Identify which cell holds the provided text, then report its [X, Y] central coordinate. 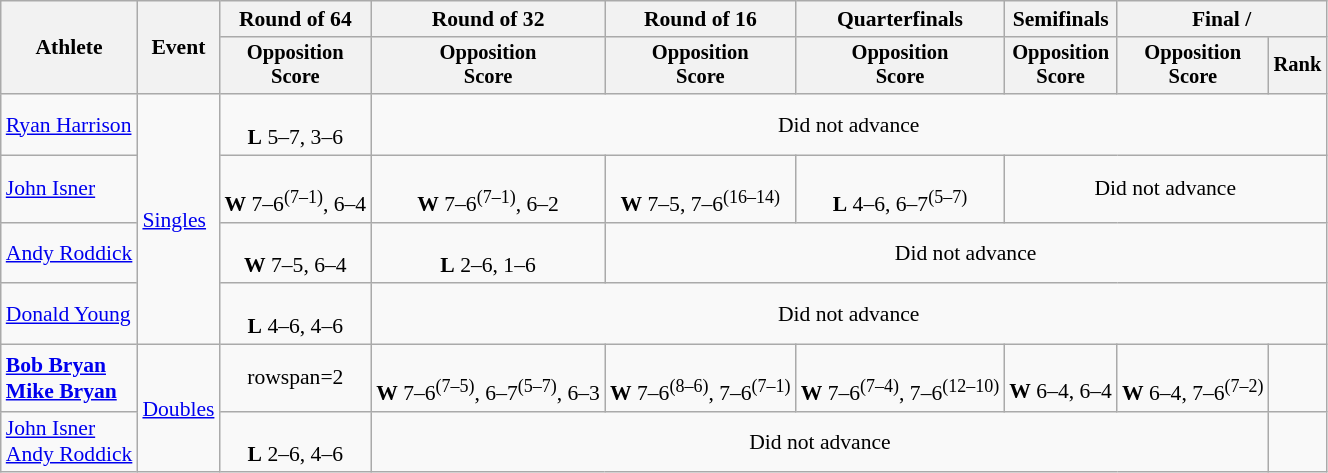
W 7–5, 7–6(16–14) [700, 190]
John Isner [70, 190]
Doubles [178, 409]
L 4–6, 6–7(5–7) [900, 190]
Rank [1298, 66]
Round of 64 [295, 19]
W 7–6(8–6), 7–6(7–1) [700, 378]
Round of 32 [488, 19]
L 2–6, 1–6 [488, 252]
Donald Young [70, 314]
W 7–5, 6–4 [295, 252]
Ryan Harrison [70, 124]
Athlete [70, 48]
John IsnerAndy Roddick [70, 442]
W 7–6(7–5), 6–7(5–7), 6–3 [488, 378]
Bob BryanMike Bryan [70, 378]
L 5–7, 3–6 [295, 124]
Quarterfinals [900, 19]
Andy Roddick [70, 252]
Semifinals [1060, 19]
Round of 16 [700, 19]
Event [178, 48]
L 4–6, 4–6 [295, 314]
Singles [178, 219]
W 7–6(7–1), 6–2 [488, 190]
W 7–6(7–1), 6–4 [295, 190]
W 6–4, 6–4 [1060, 378]
W 6–4, 7–6(7–2) [1193, 378]
W 7–6(7–4), 7–6(12–10) [900, 378]
rowspan=2 [295, 378]
Final / [1222, 19]
L 2–6, 4–6 [295, 442]
